Search for the cell housing the specified text and yield its (x, y) center coordinate. 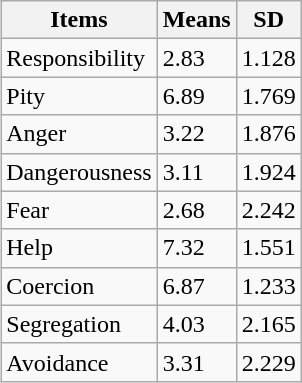
1.924 (268, 172)
1.551 (268, 248)
SD (268, 20)
4.03 (196, 324)
7.32 (196, 248)
Items (79, 20)
Segregation (79, 324)
6.87 (196, 286)
Coercion (79, 286)
Avoidance (79, 362)
Responsibility (79, 58)
Help (79, 248)
1.233 (268, 286)
Pity (79, 96)
3.11 (196, 172)
Anger (79, 134)
6.89 (196, 96)
2.165 (268, 324)
2.83 (196, 58)
Means (196, 20)
2.229 (268, 362)
3.31 (196, 362)
1.769 (268, 96)
2.242 (268, 210)
Fear (79, 210)
3.22 (196, 134)
Dangerousness (79, 172)
2.68 (196, 210)
1.128 (268, 58)
1.876 (268, 134)
